Return [X, Y] of the center of cell containing provided text 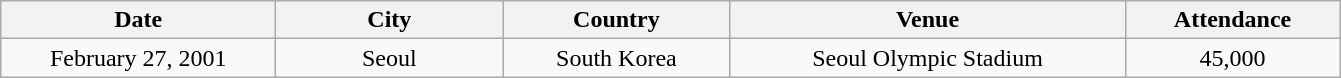
February 27, 2001 [138, 58]
Attendance [1232, 20]
Seoul [390, 58]
Seoul Olympic Stadium [928, 58]
Country [616, 20]
45,000 [1232, 58]
Date [138, 20]
Venue [928, 20]
South Korea [616, 58]
City [390, 20]
